Locate the cell with the specified text and output its [X, Y] center coordinate. 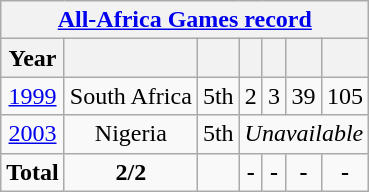
1999 [33, 96]
Nigeria [130, 134]
3 [274, 96]
Year [33, 58]
39 [304, 96]
2/2 [130, 172]
2003 [33, 134]
All-Africa Games record [185, 20]
105 [345, 96]
Total [33, 172]
2 [250, 96]
Unavailable [304, 134]
South Africa [130, 96]
